Detect which cell encompasses the target text, then output its [x, y] center coordinate. 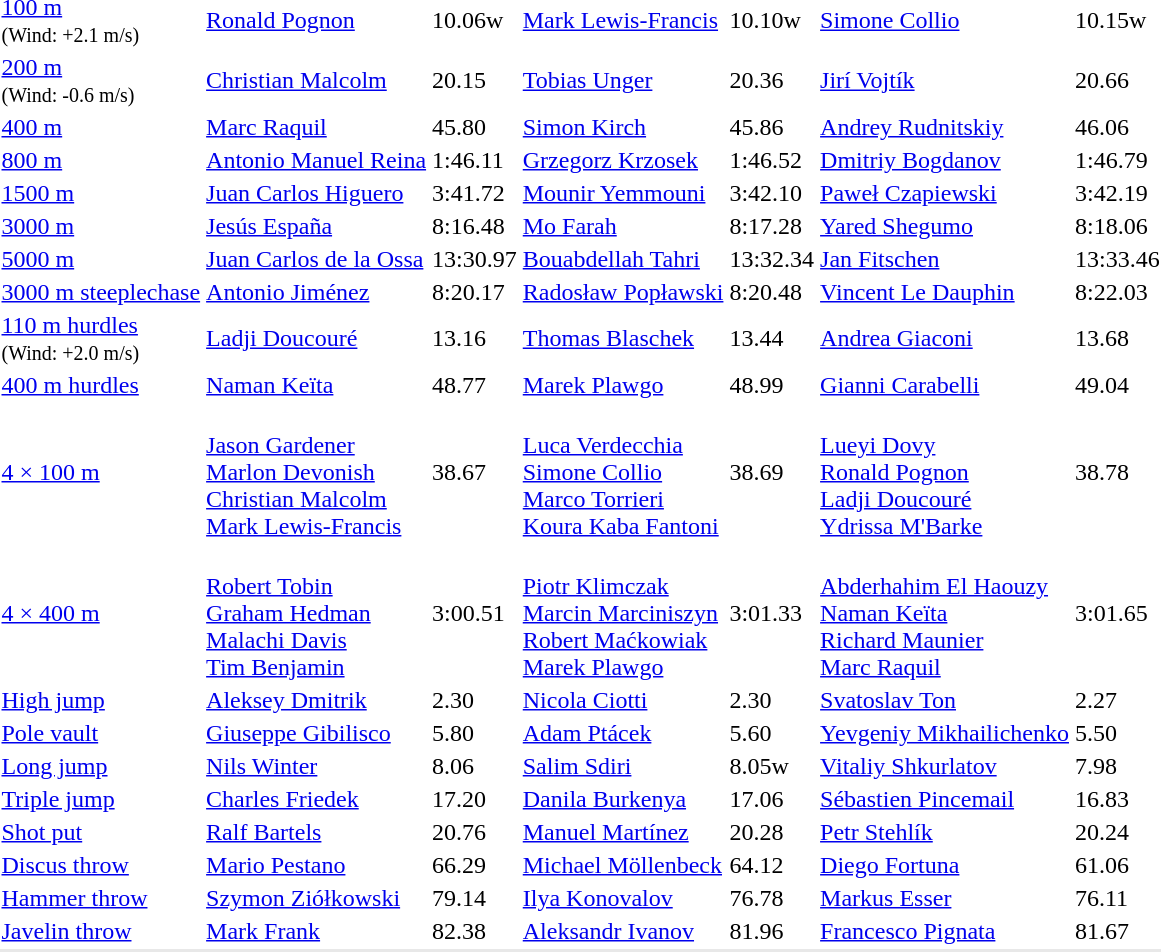
Shot put [101, 832]
Giuseppe Gibilisco [316, 733]
20.15 [475, 80]
Discus throw [101, 865]
8:20.17 [475, 292]
3000 m [101, 226]
Adam Ptácek [623, 733]
Salim Sdiri [623, 766]
High jump [101, 700]
Szymon Ziółkowski [316, 898]
Aleksandr Ivanov [623, 931]
8:17.28 [772, 226]
48.77 [475, 385]
5.60 [772, 733]
Charles Friedek [316, 799]
64.12 [772, 865]
3:00.51 [475, 613]
110 m hurdles(Wind: +2.0 m/s) [101, 338]
Luca VerdecchiaSimone CollioMarco TorrieriKoura Kaba Fantoni [623, 472]
Juan Carlos Higuero [316, 193]
8:18.06 [1117, 226]
Francesco Pignata [945, 931]
Ilya Konovalov [623, 898]
5.50 [1117, 733]
1500 m [101, 193]
38.69 [772, 472]
20.24 [1117, 832]
20.76 [475, 832]
Jan Fitschen [945, 259]
Thomas Blaschek [623, 338]
Svatoslav Ton [945, 700]
76.78 [772, 898]
1:46.79 [1117, 160]
8:22.03 [1117, 292]
17.06 [772, 799]
Michael Möllenbeck [623, 865]
Ralf Bartels [316, 832]
Nils Winter [316, 766]
3:01.33 [772, 613]
Marc Raquil [316, 127]
3000 m steeplechase [101, 292]
Christian Malcolm [316, 80]
Simon Kirch [623, 127]
Jirí Vojtík [945, 80]
16.83 [1117, 799]
Antonio Jiménez [316, 292]
45.80 [475, 127]
38.67 [475, 472]
Aleksey Dmitrik [316, 700]
Manuel Martínez [623, 832]
Grzegorz Krzosek [623, 160]
8.05w [772, 766]
Radosław Popławski [623, 292]
48.99 [772, 385]
Triple jump [101, 799]
Danila Burkenya [623, 799]
800 m [101, 160]
Mario Pestano [316, 865]
Naman Keïta [316, 385]
4 × 400 m [101, 613]
Yevgeniy Mikhailichenko [945, 733]
Piotr KlimczakMarcin MarciniszynRobert MaćkowiakMarek Plawgo [623, 613]
17.20 [475, 799]
81.96 [772, 931]
13:33.46 [1117, 259]
Juan Carlos de la Ossa [316, 259]
Gianni Carabelli [945, 385]
5000 m [101, 259]
8:16.48 [475, 226]
Antonio Manuel Reina [316, 160]
200 m(Wind: -0.6 m/s) [101, 80]
81.67 [1117, 931]
Vitaliy Shkurlatov [945, 766]
20.36 [772, 80]
13.44 [772, 338]
Robert TobinGraham HedmanMalachi DavisTim Benjamin [316, 613]
8:20.48 [772, 292]
13.16 [475, 338]
400 m hurdles [101, 385]
3:42.10 [772, 193]
8.06 [475, 766]
61.06 [1117, 865]
45.86 [772, 127]
Paweł Czapiewski [945, 193]
Long jump [101, 766]
49.04 [1117, 385]
Marek Plawgo [623, 385]
Yared Shegumo [945, 226]
Vincent Le Dauphin [945, 292]
Dmitriy Bogdanov [945, 160]
7.98 [1117, 766]
Tobias Unger [623, 80]
3:41.72 [475, 193]
13:30.97 [475, 259]
Andrea Giaconi [945, 338]
79.14 [475, 898]
3:42.19 [1117, 193]
Abderhahim El HaouzyNaman KeïtaRichard MaunierMarc Raquil [945, 613]
Nicola Ciotti [623, 700]
Pole vault [101, 733]
1:46.52 [772, 160]
82.38 [475, 931]
Andrey Rudnitskiy [945, 127]
4 × 100 m [101, 472]
5.80 [475, 733]
20.66 [1117, 80]
400 m [101, 127]
Bouabdellah Tahri [623, 259]
46.06 [1117, 127]
Diego Fortuna [945, 865]
Javelin throw [101, 931]
Jesús España [316, 226]
76.11 [1117, 898]
Jason GardenerMarlon DevonishChristian MalcolmMark Lewis-Francis [316, 472]
13:32.34 [772, 259]
13.68 [1117, 338]
2.27 [1117, 700]
20.28 [772, 832]
Mark Frank [316, 931]
Ladji Doucouré [316, 338]
Sébastien Pincemail [945, 799]
3:01.65 [1117, 613]
Petr Stehlík [945, 832]
Mo Farah [623, 226]
66.29 [475, 865]
Hammer throw [101, 898]
Mounir Yemmouni [623, 193]
Lueyi DovyRonald PognonLadji DoucouréYdrissa M'Barke [945, 472]
1:46.11 [475, 160]
38.78 [1117, 472]
Markus Esser [945, 898]
